Output the [x, y] coordinate of the center of the cell containing the given text.  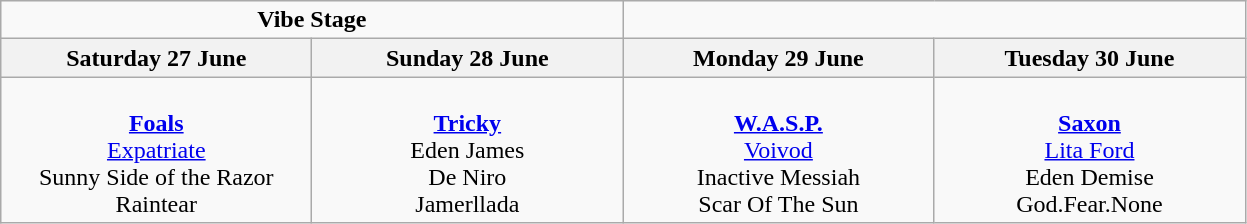
Saxon Lita Ford Eden Demise God.Fear.None [1090, 150]
Monday 29 June [778, 58]
Vibe Stage [312, 20]
Sunday 28 June [468, 58]
Saturday 27 June [156, 58]
Tuesday 30 June [1090, 58]
Tricky Eden James De Niro Jamerllada [468, 150]
Foals Expatriate Sunny Side of the Razor Raintear [156, 150]
W.A.S.P. Voivod Inactive Messiah Scar Of The Sun [778, 150]
